For the text-containing cell, return its midpoint in (X, Y) coordinate format. 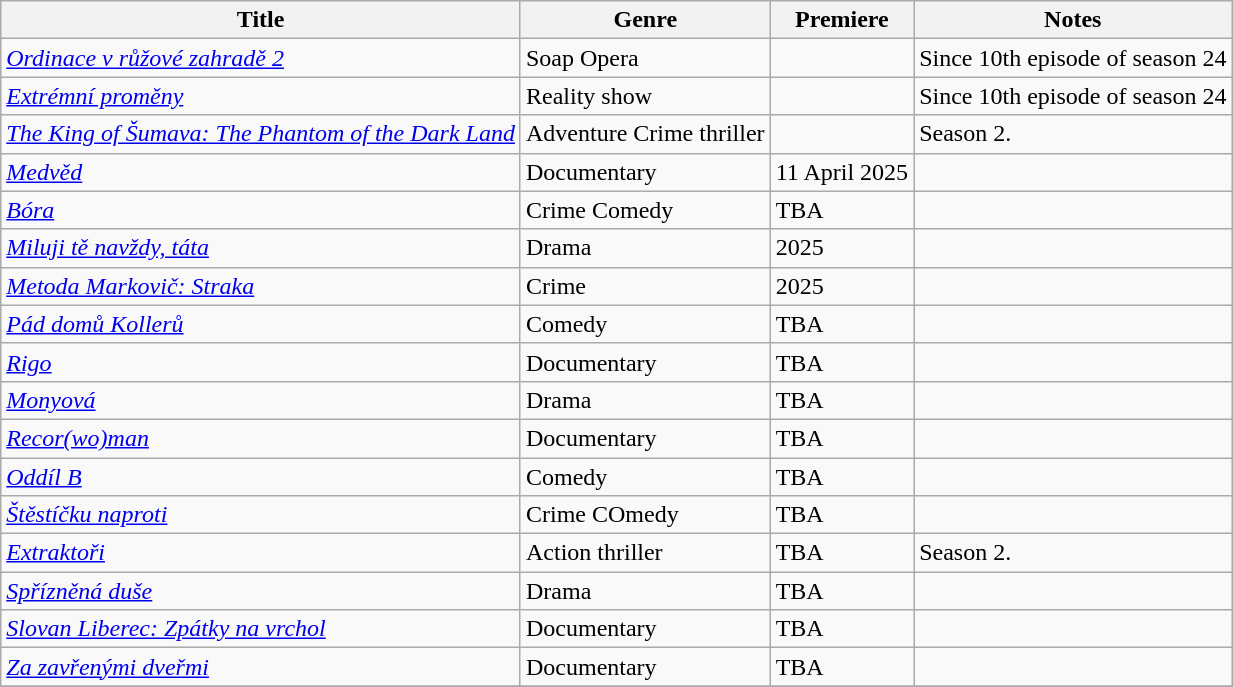
Title (261, 20)
Oddíl B (261, 477)
Slovan Liberec: Zpátky na vrchol (261, 629)
Crime (645, 286)
Action thriller (645, 553)
Premiere (842, 20)
Genre (645, 20)
Spřízněná duše (261, 591)
Monyová (261, 400)
Crime Comedy (645, 210)
11 April 2025 (842, 172)
Soap Opera (645, 58)
The King of Šumava: The Phantom of the Dark Land (261, 134)
Extraktoři (261, 553)
Notes (1073, 20)
Reality show (645, 96)
Štěstíčku naproti (261, 515)
Bóra (261, 210)
Adventure Crime thriller (645, 134)
Rigo (261, 362)
Za zavřenými dveřmi (261, 667)
Miluji tě navždy, táta (261, 248)
Recor(wo)man (261, 438)
Metoda Markovič: Straka (261, 286)
Crime COmedy (645, 515)
Ordinace v růžové zahradě 2 (261, 58)
Extrémní proměny (261, 96)
Medvěd (261, 172)
Pád domů Kollerů (261, 324)
